Provide the [X, Y] coordinate of the cell's center where the given text is located.  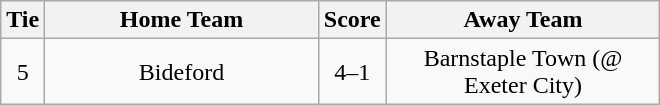
Tie [23, 20]
Barnstaple Town (@ Exeter City) [523, 72]
Home Team [182, 20]
Bideford [182, 72]
5 [23, 72]
Away Team [523, 20]
Score [352, 20]
4–1 [352, 72]
